Extract the (X, Y) coordinate from the center of the cell holding the provided text.  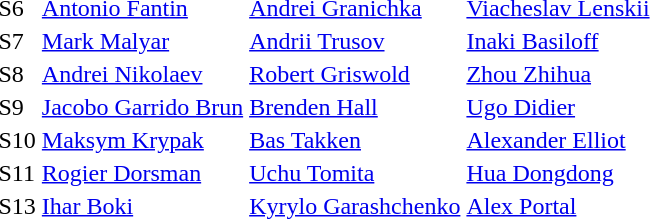
Rogier Dorsman (142, 173)
Maksym Krypak (142, 140)
Brenden Hall (355, 107)
Robert Griswold (355, 74)
Andrii Trusov (355, 41)
Jacobo Garrido Brun (142, 107)
Andrei Nikolaev (142, 74)
Bas Takken (355, 140)
Mark Malyar (142, 41)
Uchu Tomita (355, 173)
